From the cell containing the given text, extract its center point as [X, Y] coordinate. 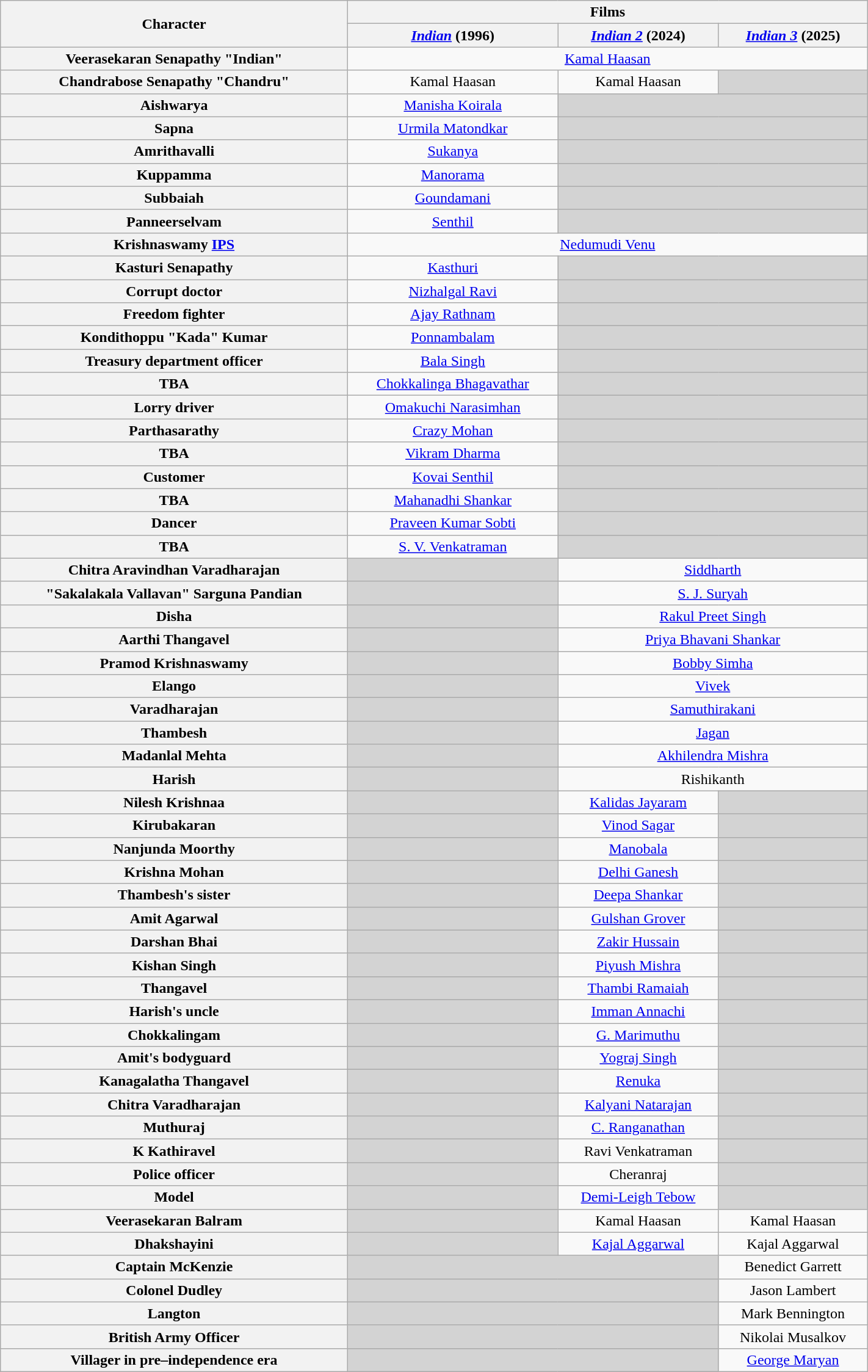
Jagan [713, 733]
Rishikanth [713, 779]
Deepa Shankar [638, 895]
G. Marimuthu [638, 1035]
Customer [175, 477]
Harish [175, 779]
Bobby Simha [713, 662]
Police officer [175, 1174]
Piyush Mishra [638, 965]
K Kathiravel [175, 1151]
Kirubakaran [175, 826]
Aishwarya [175, 105]
Praveen Kumar Sobti [453, 523]
Nanjunda Moorthy [175, 849]
Thambesh's sister [175, 895]
Thambi Ramaiah [638, 988]
Indian 3 (2025) [793, 35]
Amrithavalli [175, 151]
Chokkalinga Bhagavathar [453, 384]
Veerasekaran Balram [175, 1221]
Aarthi Thangavel [175, 639]
Cheranraj [638, 1174]
Model [175, 1197]
Siddharth [713, 570]
Rakul Preet Singh [713, 616]
Manorama [453, 175]
Crazy Mohan [453, 430]
Dancer [175, 523]
Nizhalgal Ravi [453, 291]
Disha [175, 616]
Darshan Bhai [175, 942]
Delhi Ganesh [638, 872]
Muthuraj [175, 1128]
Harish's uncle [175, 1011]
Kalyani Natarajan [638, 1105]
Subbaiah [175, 198]
Ajay Rathnam [453, 314]
Panneerselvam [175, 221]
Urmila Matondkar [453, 128]
Colonel Dudley [175, 1290]
Thambesh [175, 733]
Samuthirakani [713, 710]
Benedict Garrett [793, 1267]
Dhakshayini [175, 1244]
Parthasarathy [175, 430]
Veerasekaran Senapathy "Indian" [175, 59]
Madanlal Mehta [175, 756]
Chandrabose Senapathy "Chandru" [175, 82]
Kanagalatha Thangavel [175, 1081]
Sukanya [453, 151]
Senthil [453, 221]
Nikolai Musalkov [793, 1337]
Vivek [713, 686]
Ravi Venkatraman [638, 1151]
S. V. Venkatraman [453, 546]
S. J. Suryah [713, 593]
Captain McKenzie [175, 1267]
Mahanadhi Shankar [453, 500]
Indian (1996) [453, 35]
Treasury department officer [175, 361]
Kishan Singh [175, 965]
Langton [175, 1313]
Thangavel [175, 988]
Pramod Krishnaswamy [175, 662]
Kuppamma [175, 175]
Kasthuri [453, 267]
Manisha Koirala [453, 105]
Imman Annachi [638, 1011]
Kondithoppu "Kada" Kumar [175, 338]
Krishna Mohan [175, 872]
Akhilendra Mishra [713, 756]
Elango [175, 686]
Kasturi Senapathy [175, 267]
British Army Officer [175, 1337]
Manobala [638, 849]
Gulshan Grover [638, 918]
Krishnaswamy IPS [175, 244]
Vinod Sagar [638, 826]
Zakir Hussain [638, 942]
Omakuchi Narasimhan [453, 407]
Amit's bodyguard [175, 1058]
Vikram Dharma [453, 454]
Nedumudi Venu [607, 244]
"Sakalakala Vallavan" Sarguna Pandian [175, 593]
Corrupt doctor [175, 291]
Mark Bennington [793, 1313]
Bala Singh [453, 361]
Kalidas Jayaram [638, 802]
Films [607, 12]
Goundamani [453, 198]
Renuka [638, 1081]
Demi-Leigh Tebow [638, 1197]
Sapna [175, 128]
Amit Agarwal [175, 918]
Villager in pre–independence era [175, 1360]
Chokkalingam [175, 1035]
Priya Bhavani Shankar [713, 639]
C. Ranganathan [638, 1128]
Freedom fighter [175, 314]
Ponnambalam [453, 338]
Yograj Singh [638, 1058]
Chitra Aravindhan Varadharajan [175, 570]
Jason Lambert [793, 1290]
George Maryan [793, 1360]
Indian 2 (2024) [638, 35]
Character [175, 24]
Kovai Senthil [453, 477]
Nilesh Krishnaa [175, 802]
Lorry driver [175, 407]
Chitra Varadharajan [175, 1105]
Varadharajan [175, 710]
